Return the [x, y] coordinate for the center point of the cell that contains the specified text.  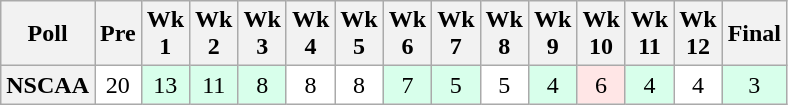
Wk2 [214, 34]
Wk10 [601, 34]
3 [754, 85]
Wk1 [165, 34]
Wk6 [407, 34]
6 [601, 85]
Wk8 [504, 34]
Wk9 [552, 34]
Wk11 [649, 34]
Final [754, 34]
Wk3 [262, 34]
20 [118, 85]
Pre [118, 34]
NSCAA [48, 85]
13 [165, 85]
Wk7 [456, 34]
11 [214, 85]
Poll [48, 34]
Wk12 [698, 34]
Wk5 [359, 34]
7 [407, 85]
Wk4 [310, 34]
